Output the (x, y) coordinate of the center of the cell containing the given text.  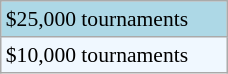
$25,000 tournaments (114, 19)
$10,000 tournaments (114, 55)
